Output the (X, Y) coordinate of the center of the cell containing the given text.  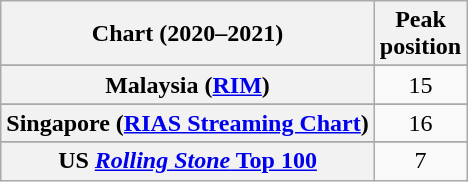
US Rolling Stone Top 100 (188, 161)
15 (420, 85)
16 (420, 123)
Malaysia (RIM) (188, 85)
Singapore (RIAS Streaming Chart) (188, 123)
Peakposition (420, 34)
Chart (2020–2021) (188, 34)
7 (420, 161)
